Return (x, y) of the center of cell containing provided text 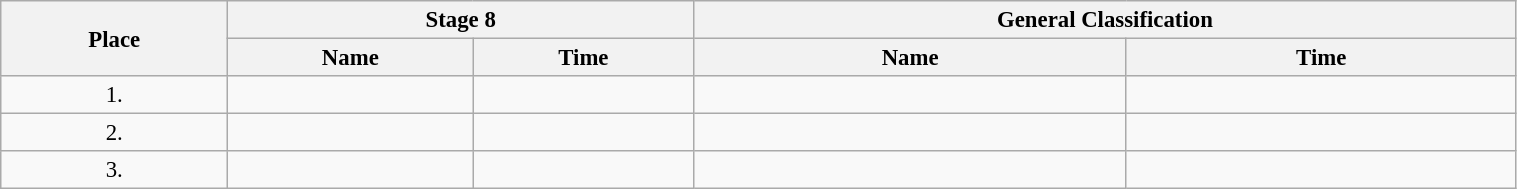
General Classification (1105, 20)
Place (114, 38)
Stage 8 (461, 20)
2. (114, 133)
1. (114, 95)
3. (114, 170)
